Detect which cell encompasses the target text, then output its [X, Y] center coordinate. 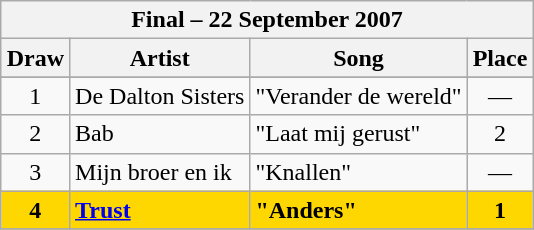
Artist [160, 58]
De Dalton Sisters [160, 96]
Bab [160, 134]
"Laat mij gerust" [358, 134]
3 [35, 172]
Draw [35, 58]
Mijn broer en ik [160, 172]
Song [358, 58]
Place [500, 58]
"Knallen" [358, 172]
4 [35, 210]
Trust [160, 210]
"Anders" [358, 210]
"Verander de wereld" [358, 96]
Final – 22 September 2007 [267, 20]
